Return the [X, Y] coordinate for the center point of the cell that contains the specified text.  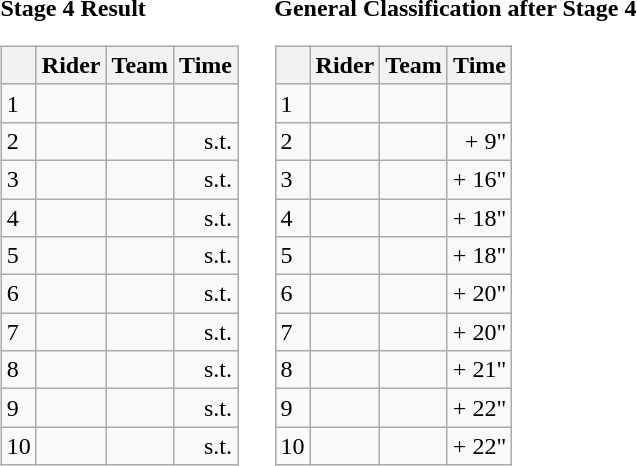
+ 16" [479, 179]
+ 9" [479, 141]
+ 21" [479, 370]
